Scan for the cell matching the given text and deliver its [X, Y] coordinate at center. 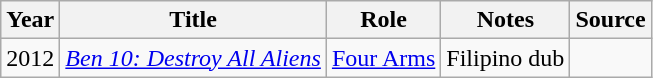
Year [30, 20]
Notes [506, 20]
2012 [30, 58]
Four Arms [383, 58]
Source [610, 20]
Role [383, 20]
Ben 10: Destroy All Aliens [194, 58]
Title [194, 20]
Filipino dub [506, 58]
